Determine the [X, Y] coordinate at the center of the cell enclosing the given text.  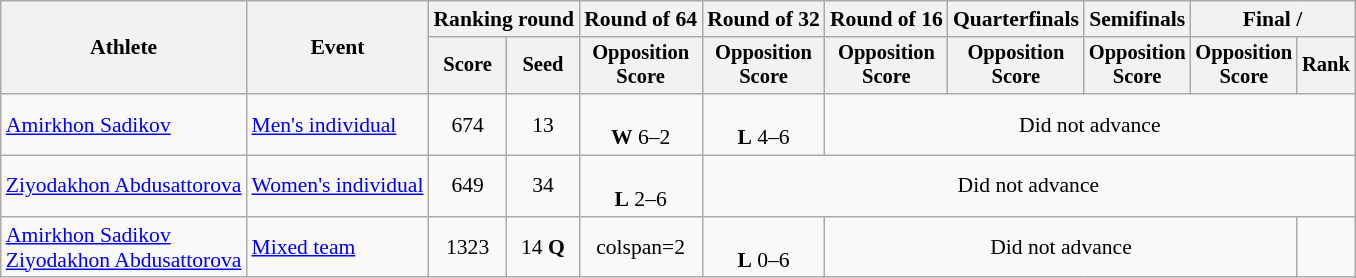
L 4–6 [764, 124]
Amirkhon Sadikov [124, 124]
674 [467, 124]
13 [543, 124]
649 [467, 186]
Amirkhon SadikovZiyodakhon Abdusattorova [124, 248]
Final / [1272, 19]
Round of 32 [764, 19]
Women's individual [337, 186]
Men's individual [337, 124]
Mixed team [337, 248]
1323 [467, 248]
34 [543, 186]
Ranking round [504, 19]
Quarterfinals [1016, 19]
Semifinals [1138, 19]
Round of 64 [640, 19]
Score [467, 66]
L 0–6 [764, 248]
Event [337, 48]
colspan=2 [640, 248]
Ziyodakhon Abdusattorova [124, 186]
W 6–2 [640, 124]
Seed [543, 66]
Rank [1326, 66]
Athlete [124, 48]
14 Q [543, 248]
Round of 16 [886, 19]
L 2–6 [640, 186]
